Extract the (X, Y) coordinate from the center of the cell holding the provided text.  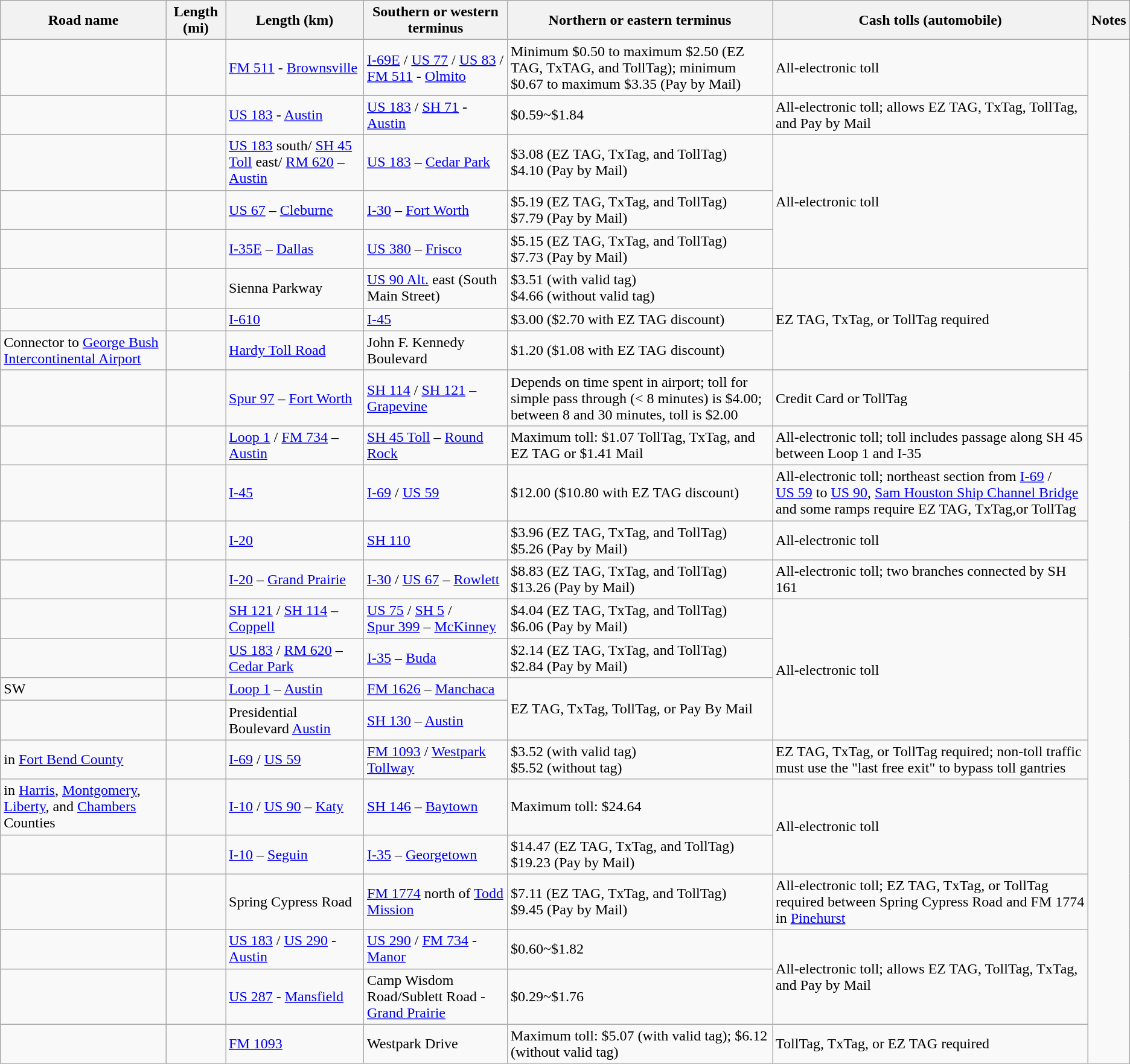
$3.52 (with valid tag)$5.52 (without tag) (640, 759)
US 183 / RM 620 – Cedar Park (295, 658)
$5.15 (EZ TAG, TxTag, and TollTag)$7.73 (Pay by Mail) (640, 249)
I-69E / US 77 / US 83 / FM 511 - Olmito (436, 68)
SH 121 / SH 114 – Coppell (295, 619)
$0.29~$1.76 (640, 996)
SH 146 – Baytown (436, 807)
Northern or eastern terminus (640, 21)
Minimum $0.50 to maximum $2.50 (EZ TAG, TxTAG, and TollTag); minimum $0.67 to maximum $3.35 (Pay by Mail) (640, 68)
I-35 – Buda (436, 658)
SW (83, 689)
EZ TAG, TxTag, or TollTag required (931, 319)
Cash tolls (automobile) (931, 21)
Camp Wisdom Road/Sublett Road - Grand Prairie (436, 996)
FM 1774 north of Todd Mission (436, 902)
SH 130 – Austin (436, 721)
Spur 97 – Fort Worth (295, 398)
I-20 – Grand Prairie (295, 579)
Sienna Parkway (295, 288)
in Fort Bend County (83, 759)
I-35E – Dallas (295, 249)
SH 114 / SH 121 – Grapevine (436, 398)
All-electronic toll; two branches connected by SH 161 (931, 579)
I-10 / US 90 – Katy (295, 807)
Southern or western terminus (436, 21)
$2.14 (EZ TAG, TxTag, and TollTag)$2.84 (Pay by Mail) (640, 658)
EZ TAG, TxTag, or TollTag required; non-toll traffic must use the "last free exit" to bypass toll gantries (931, 759)
Road name (83, 21)
Maximum toll: $1.07 TollTag, TxTag, and EZ TAG or $1.41 Mail (640, 445)
All-electronic toll; northeast section from I-69 / US 59 to US 90, Sam Houston Ship Channel Bridge and some ramps require EZ TAG, TxTag,or TollTag (931, 492)
Loop 1 – Austin (295, 689)
$0.59~$1.84 (640, 115)
$3.00 ($2.70 with EZ TAG discount) (640, 319)
in Harris, Montgomery, Liberty, and Chambers Counties (83, 807)
US 183 – Cedar Park (436, 162)
Maximum toll: $24.64 (640, 807)
US 75 / SH 5 / Spur 399 – McKinney (436, 619)
$3.08 (EZ TAG, TxTag, and TollTag)$4.10 (Pay by Mail) (640, 162)
Length (mi) (196, 21)
US 287 - Mansfield (295, 996)
Hardy Toll Road (295, 350)
Length (km) (295, 21)
SH 45 Toll – Round Rock (436, 445)
TollTag, TxTag, or EZ TAG required (931, 1044)
US 290 / FM 734 - Manor (436, 949)
EZ TAG, TxTag, TollTag, or Pay By Mail (640, 709)
Connector to George Bush Intercontinental Airport (83, 350)
I-30 / US 67 – Rowlett (436, 579)
FM 511 - Brownsville (295, 68)
All-electronic toll; toll includes passage along SH 45 between Loop 1 and I-35 (931, 445)
I-610 (295, 319)
$0.60~$1.82 (640, 949)
US 90 Alt. east (South Main Street) (436, 288)
SH 110 (436, 540)
Loop 1 / FM 734 – Austin (295, 445)
US 183 south/ SH 45 Toll east/ RM 620 – Austin (295, 162)
$3.51 (with valid tag)$4.66 (without valid tag) (640, 288)
Presidential Boulevard Austin (295, 721)
Credit Card or TollTag (931, 398)
All-electronic toll; allows EZ TAG, TollTag, TxTag, and Pay by Mail (931, 976)
All-electronic toll; EZ TAG, TxTag, or TollTag required between Spring Cypress Road and FM 1774 in Pinehurst (931, 902)
US 380 – Frisco (436, 249)
I-20 (295, 540)
Maximum toll: $5.07 (with valid tag); $6.12 (without valid tag) (640, 1044)
Spring Cypress Road (295, 902)
$8.83 (EZ TAG, TxTag, and TollTag)$13.26 (Pay by Mail) (640, 579)
All-electronic toll; allows EZ TAG, TxTag, TollTag, and Pay by Mail (931, 115)
$4.04 (EZ TAG, TxTag, and TollTag)$6.06 (Pay by Mail) (640, 619)
US 67 – Cleburne (295, 210)
US 183 / SH 71 - Austin (436, 115)
$3.96 (EZ TAG, TxTag, and TollTag)$5.26 (Pay by Mail) (640, 540)
US 183 - Austin (295, 115)
$12.00 ($10.80 with EZ TAG discount) (640, 492)
FM 1093 / Westpark Tollway (436, 759)
$5.19 (EZ TAG, TxTag, and TollTag)$7.79 (Pay by Mail) (640, 210)
I-30 – Fort Worth (436, 210)
John F. Kennedy Boulevard (436, 350)
I-10 – Seguin (295, 855)
FM 1626 – Manchaca (436, 689)
Depends on time spent in airport; toll for simple pass through (< 8 minutes) is $4.00; between 8 and 30 minutes, toll is $2.00 (640, 398)
US 183 / US 290 - Austin (295, 949)
Westpark Drive (436, 1044)
Notes (1109, 21)
I-35 – Georgetown (436, 855)
$1.20 ($1.08 with EZ TAG discount) (640, 350)
$14.47 (EZ TAG, TxTag, and TollTag)$19.23 (Pay by Mail) (640, 855)
$7.11 (EZ TAG, TxTag, and TollTag)$9.45 (Pay by Mail) (640, 902)
FM 1093 (295, 1044)
